Find where the given text appears and provide that cell's center as [x, y] coordinate. 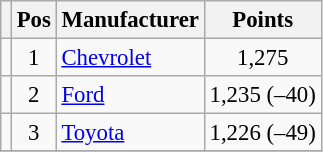
Points [262, 20]
Toyota [130, 133]
2 [34, 95]
3 [34, 133]
Chevrolet [130, 58]
1,226 (–49) [262, 133]
1,235 (–40) [262, 95]
Pos [34, 20]
1 [34, 58]
Manufacturer [130, 20]
1,275 [262, 58]
Ford [130, 95]
